Determine the [X, Y] coordinate at the center of the cell enclosing the given text.  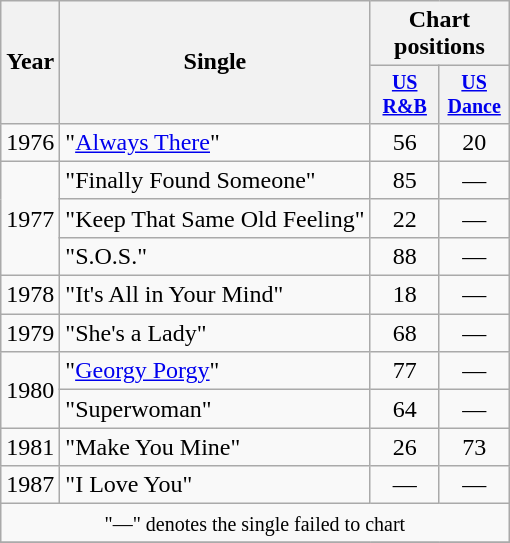
Chart positions [440, 34]
88 [404, 256]
22 [404, 218]
20 [474, 142]
Year [30, 62]
1978 [30, 295]
US R&B [404, 94]
"Georgy Porgy" [215, 371]
"—" denotes the single failed to chart [255, 523]
1976 [30, 142]
"Superwoman" [215, 409]
"Finally Found Someone" [215, 180]
"She's a Lady" [215, 333]
"It's All in Your Mind" [215, 295]
1977 [30, 218]
1979 [30, 333]
"S.O.S." [215, 256]
26 [404, 447]
Single [215, 62]
1980 [30, 390]
73 [474, 447]
77 [404, 371]
56 [404, 142]
US Dance [474, 94]
68 [404, 333]
1981 [30, 447]
"Keep That Same Old Feeling" [215, 218]
"I Love You" [215, 485]
"Make You Mine" [215, 447]
"Always There" [215, 142]
64 [404, 409]
1987 [30, 485]
85 [404, 180]
18 [404, 295]
